Find where the given text appears and provide that cell's center as (X, Y) coordinate. 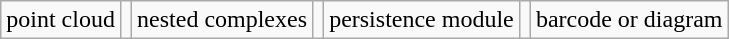
barcode or diagram (629, 20)
nested complexes (222, 20)
point cloud (61, 20)
persistence module (422, 20)
